Extract the (X, Y) coordinate from the center of the cell holding the provided text.  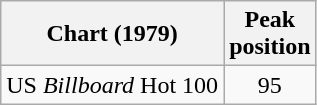
95 (270, 85)
Chart (1979) (112, 34)
Peakposition (270, 34)
US Billboard Hot 100 (112, 85)
